Locate the cell with the specified text and output its (x, y) center coordinate. 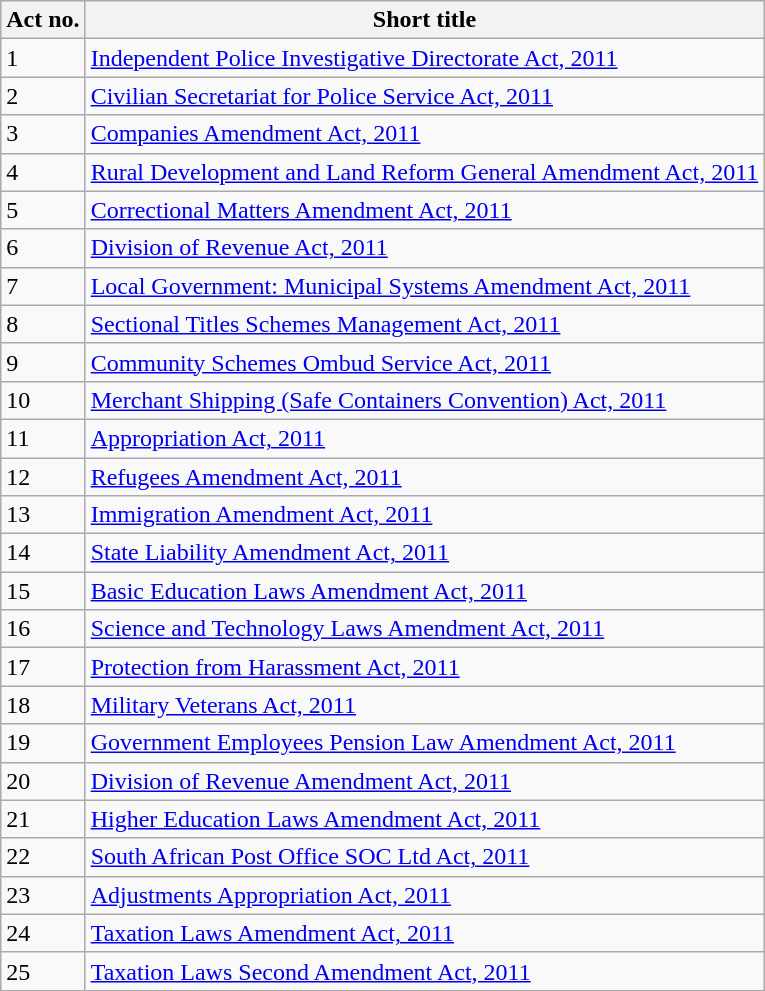
Local Government: Municipal Systems Amendment Act, 2011 (424, 286)
Adjustments Appropriation Act, 2011 (424, 895)
21 (43, 819)
Short title (424, 20)
2 (43, 96)
Science and Technology Laws Amendment Act, 2011 (424, 629)
5 (43, 210)
4 (43, 172)
8 (43, 324)
State Liability Amendment Act, 2011 (424, 553)
Taxation Laws Second Amendment Act, 2011 (424, 971)
Immigration Amendment Act, 2011 (424, 515)
Independent Police Investigative Directorate Act, 2011 (424, 58)
22 (43, 857)
Basic Education Laws Amendment Act, 2011 (424, 591)
Division of Revenue Amendment Act, 2011 (424, 781)
17 (43, 667)
Taxation Laws Amendment Act, 2011 (424, 933)
Military Veterans Act, 2011 (424, 705)
16 (43, 629)
15 (43, 591)
9 (43, 362)
19 (43, 743)
Higher Education Laws Amendment Act, 2011 (424, 819)
6 (43, 248)
3 (43, 134)
10 (43, 400)
7 (43, 286)
Protection from Harassment Act, 2011 (424, 667)
Rural Development and Land Reform General Amendment Act, 2011 (424, 172)
14 (43, 553)
Act no. (43, 20)
23 (43, 895)
Refugees Amendment Act, 2011 (424, 477)
Division of Revenue Act, 2011 (424, 248)
South African Post Office SOC Ltd Act, 2011 (424, 857)
20 (43, 781)
Companies Amendment Act, 2011 (424, 134)
Civilian Secretariat for Police Service Act, 2011 (424, 96)
25 (43, 971)
12 (43, 477)
11 (43, 438)
24 (43, 933)
Government Employees Pension Law Amendment Act, 2011 (424, 743)
Community Schemes Ombud Service Act, 2011 (424, 362)
Appropriation Act, 2011 (424, 438)
Correctional Matters Amendment Act, 2011 (424, 210)
1 (43, 58)
18 (43, 705)
Merchant Shipping (Safe Containers Convention) Act, 2011 (424, 400)
13 (43, 515)
Sectional Titles Schemes Management Act, 2011 (424, 324)
